Locate the cell with the specified text and output its (X, Y) center coordinate. 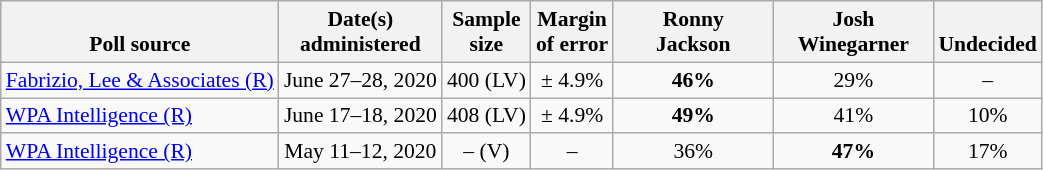
Undecided (987, 32)
36% (693, 152)
408 (LV) (486, 116)
June 17–18, 2020 (360, 116)
29% (853, 80)
JoshWinegarner (853, 32)
RonnyJackson (693, 32)
– (V) (486, 152)
400 (LV) (486, 80)
Date(s)administered (360, 32)
May 11–12, 2020 (360, 152)
Fabrizio, Lee & Associates (R) (140, 80)
41% (853, 116)
17% (987, 152)
46% (693, 80)
June 27–28, 2020 (360, 80)
47% (853, 152)
49% (693, 116)
Samplesize (486, 32)
Poll source (140, 32)
10% (987, 116)
Marginof error (572, 32)
